Identify which cell holds the provided text, then report its (X, Y) central coordinate. 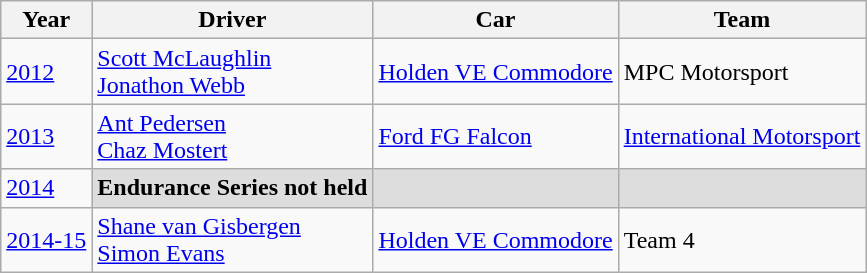
2014 (46, 188)
Team (742, 20)
Ant Pedersen Chaz Mostert (232, 136)
Car (496, 20)
Year (46, 20)
2014-15 (46, 240)
2012 (46, 72)
Team 4 (742, 240)
Ford FG Falcon (496, 136)
Shane van Gisbergen Simon Evans (232, 240)
MPC Motorsport (742, 72)
Driver (232, 20)
2013 (46, 136)
Endurance Series not held (232, 188)
International Motorsport (742, 136)
Scott McLaughlin Jonathon Webb (232, 72)
